Extract the [X, Y] coordinate from the center of the cell holding the provided text.  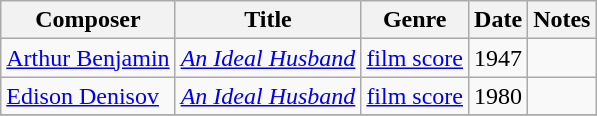
Genre [415, 20]
1980 [498, 96]
1947 [498, 58]
Date [498, 20]
Title [268, 20]
Edison Denisov [88, 96]
Arthur Benjamin [88, 58]
Notes [562, 20]
Composer [88, 20]
